Find where the given text appears and provide that cell's center as [X, Y] coordinate. 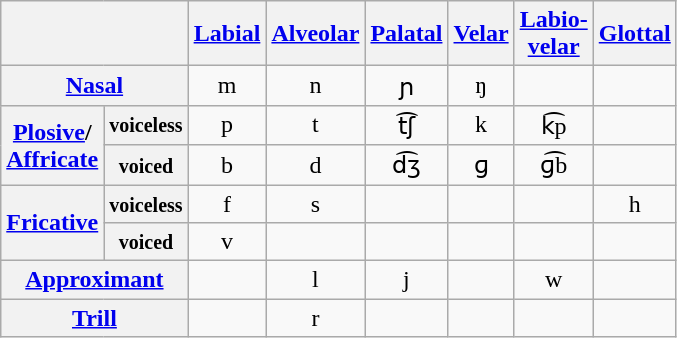
ŋ [481, 86]
p [227, 125]
ɡ͡b [554, 165]
Trill [94, 318]
t͡ʃ [406, 125]
d͡ʒ [406, 165]
f [227, 203]
Labial [227, 34]
ɲ [406, 86]
j [406, 280]
Plosive/Affricate [52, 144]
t [316, 125]
r [316, 318]
Alveolar [316, 34]
Labio-velar [554, 34]
k [481, 125]
n [316, 86]
h [634, 203]
b [227, 165]
s [316, 203]
Nasal [94, 86]
l [316, 280]
Velar [481, 34]
m [227, 86]
d [316, 165]
ɡ [481, 165]
Glottal [634, 34]
k͡p [554, 125]
Approximant [94, 280]
Palatal [406, 34]
Fricative [52, 222]
v [227, 242]
w [554, 280]
